Capture the cell that displays the provided text and extract its (X, Y) central coordinate. 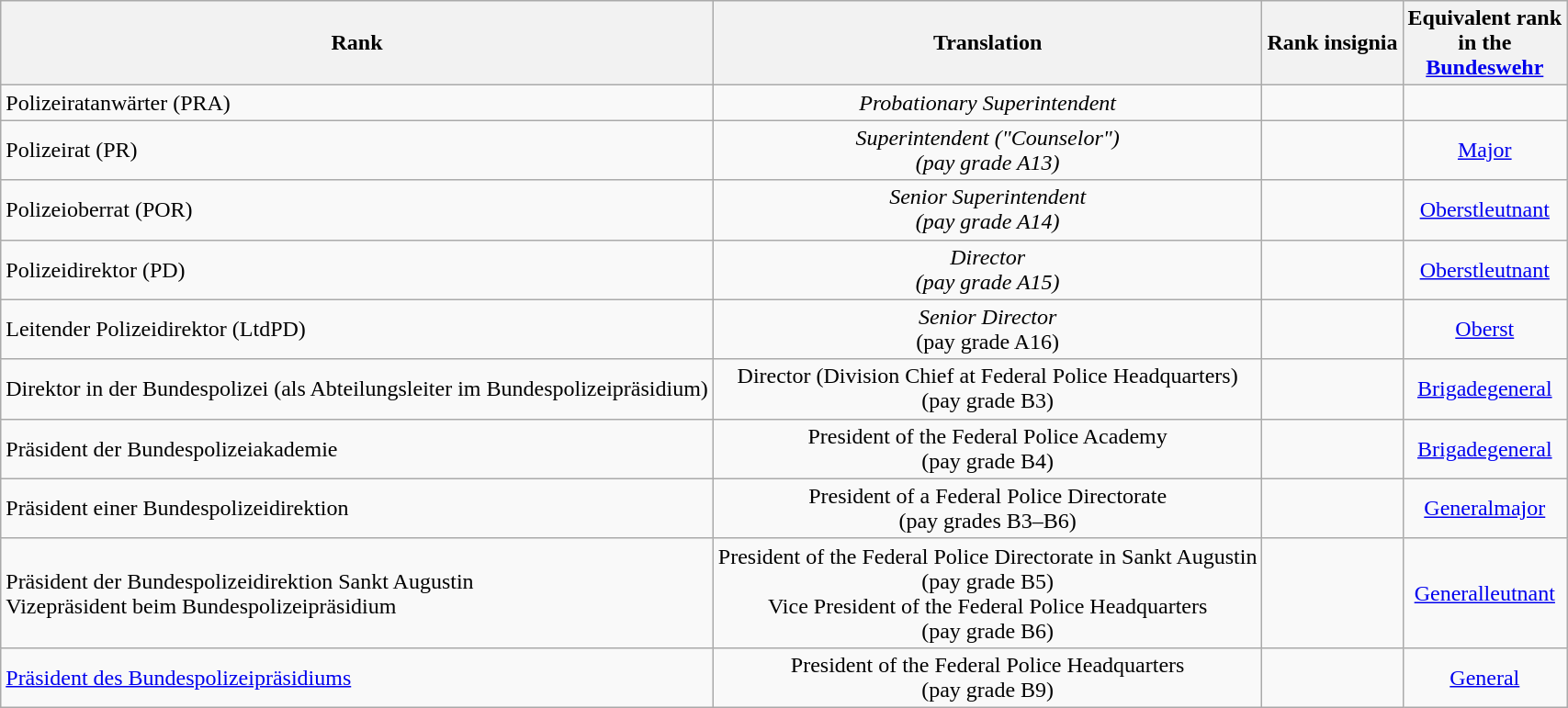
Rank (357, 43)
Generalmajor (1484, 509)
Polizeioberrat (POR) (357, 209)
Polizeidirektor (PD) (357, 270)
Major (1484, 151)
Superintendent ("Counselor") (pay grade A13) (987, 151)
Polizeirat (PR) (357, 151)
Director (pay grade A15) (987, 270)
Direktor in der Bundespolizei (als Abteilungsleiter im Bundespolizeipräsidium) (357, 389)
Präsident der Bundespolizeiakademie (357, 448)
Präsident der Bundespolizeidirektion Sankt AugustinVizepräsident beim Bundespolizeipräsidium (357, 593)
Präsident einer Bundespolizeidirektion (357, 509)
President of a Federal Police Directorate (pay grades B3–B6) (987, 509)
Leitender Polizeidirektor (LtdPD) (357, 329)
Polizeiratanwärter (PRA) (357, 103)
Oberst (1484, 329)
Präsident des Bundespolizeipräsidiums (357, 678)
Probationary Superintendent (987, 103)
Director (Division Chief at Federal Police Headquarters) (pay grade B3) (987, 389)
President of the Federal Police Academy (pay grade B4) (987, 448)
Equivalent rank in the Bundeswehr (1484, 43)
President of the Federal Police Headquarters (pay grade B9) (987, 678)
Translation (987, 43)
Generalleutnant (1484, 593)
President of the Federal Police Directorate in Sankt Augustin(pay grade B5)Vice President of the Federal Police Headquarters (pay grade B6) (987, 593)
General (1484, 678)
Senior Director (pay grade A16) (987, 329)
Rank insignia (1332, 43)
Senior Superintendent (pay grade A14) (987, 209)
